For the text-containing cell, return its midpoint in (x, y) coordinate format. 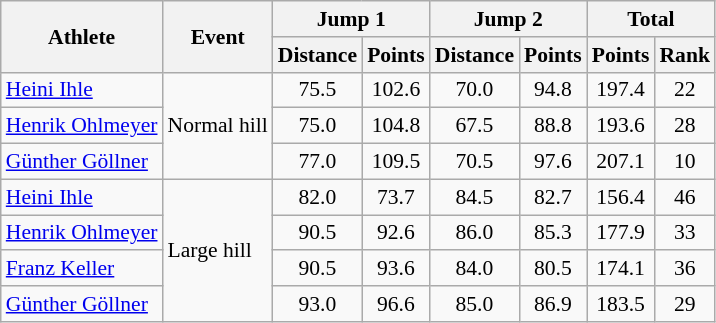
86.0 (474, 233)
10 (684, 162)
77.0 (318, 162)
88.8 (553, 126)
82.7 (553, 197)
80.5 (553, 269)
73.7 (396, 197)
46 (684, 197)
183.5 (621, 304)
75.0 (318, 126)
93.6 (396, 269)
177.9 (621, 233)
Total (651, 19)
33 (684, 233)
156.4 (621, 197)
174.1 (621, 269)
29 (684, 304)
22 (684, 90)
Franz Keller (82, 269)
36 (684, 269)
109.5 (396, 162)
86.9 (553, 304)
Normal hill (218, 126)
96.6 (396, 304)
207.1 (621, 162)
75.5 (318, 90)
70.0 (474, 90)
Jump 2 (508, 19)
85.3 (553, 233)
93.0 (318, 304)
97.6 (553, 162)
28 (684, 126)
Event (218, 36)
84.5 (474, 197)
67.5 (474, 126)
84.0 (474, 269)
104.8 (396, 126)
102.6 (396, 90)
Rank (684, 55)
82.0 (318, 197)
Large hill (218, 250)
92.6 (396, 233)
Athlete (82, 36)
70.5 (474, 162)
197.4 (621, 90)
94.8 (553, 90)
85.0 (474, 304)
193.6 (621, 126)
Jump 1 (352, 19)
